From the cell containing the given text, extract its center point as [X, Y] coordinate. 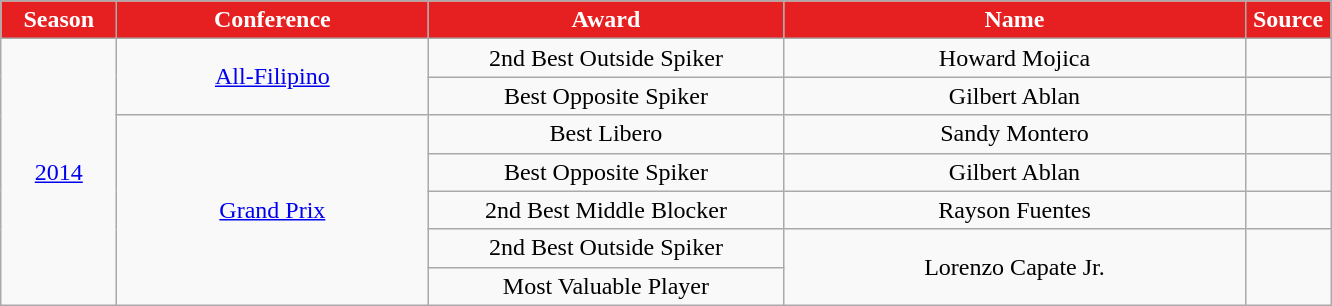
Award [606, 20]
All-Filipino [272, 77]
Best Libero [606, 134]
Name [1014, 20]
Conference [272, 20]
Grand Prix [272, 210]
Lorenzo Capate Jr. [1014, 267]
2014 [59, 172]
Season [59, 20]
Rayson Fuentes [1014, 210]
Sandy Montero [1014, 134]
Source [1288, 20]
Most Valuable Player [606, 286]
2nd Best Middle Blocker [606, 210]
Howard Mojica [1014, 58]
